From the cell containing the given text, extract its center point as [x, y] coordinate. 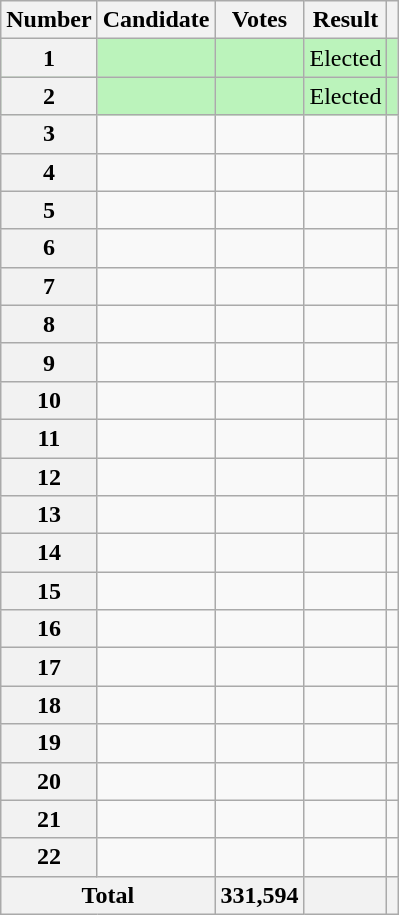
Total [108, 895]
10 [49, 400]
7 [49, 286]
Candidate [156, 20]
16 [49, 629]
11 [49, 438]
20 [49, 781]
3 [49, 134]
13 [49, 515]
18 [49, 705]
Result [346, 20]
2 [49, 96]
331,594 [260, 895]
Votes [260, 20]
6 [49, 248]
5 [49, 210]
22 [49, 857]
21 [49, 819]
19 [49, 743]
17 [49, 667]
4 [49, 172]
14 [49, 553]
1 [49, 58]
9 [49, 362]
8 [49, 324]
15 [49, 591]
Number [49, 20]
12 [49, 477]
